Provide the (X, Y) coordinate of the cell's center where the given text is located.  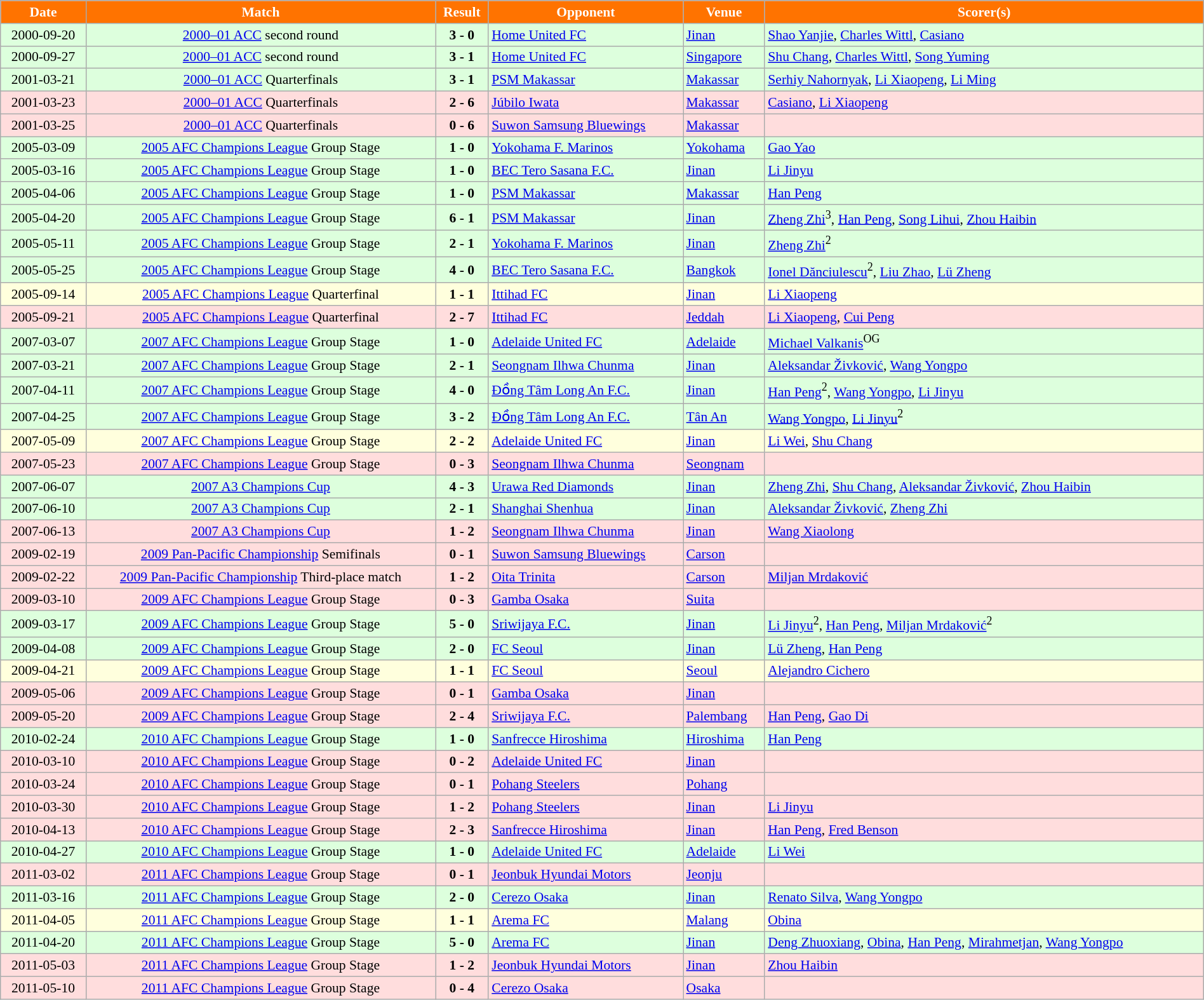
3 - 0 (462, 35)
2001-03-21 (43, 80)
Oita Trinita (585, 577)
2009-03-10 (43, 600)
2005-09-21 (43, 317)
Han Peng, Gao Di (984, 717)
Obina (984, 920)
2005-03-09 (43, 148)
Jeddah (724, 317)
2000-09-20 (43, 35)
Li Xiaopeng, Cui Peng (984, 317)
2011-05-03 (43, 966)
2009-04-08 (43, 649)
6 - 1 (462, 217)
2005-05-11 (43, 244)
2 - 2 (462, 442)
2007-05-23 (43, 464)
Aleksandar Živković, Wang Yongpo (984, 366)
2009 Pan-Pacific Championship Semifinals (260, 555)
Tân An (724, 417)
Miljan Mrdaković (984, 577)
2009 Pan-Pacific Championship Third-place match (260, 577)
2007-04-11 (43, 390)
2005-04-06 (43, 193)
Aleksandar Živković, Zheng Zhi (984, 509)
Lü Zheng, Han Peng (984, 649)
Zheng Zhi3, Han Peng, Song Lihui, Zhou Haibin (984, 217)
Deng Zhuoxiang, Obina, Han Peng, Mirahmetjan, Wang Yongpo (984, 943)
2010-03-24 (43, 785)
2010-02-24 (43, 739)
Ionel Dănciulescu2, Liu Zhao, Lü Zheng (984, 269)
Singapore (724, 57)
2010-04-27 (43, 853)
2007-06-07 (43, 487)
Pohang (724, 785)
Li Xiaopeng (984, 295)
0 - 2 (462, 762)
Michael ValkanisOG (984, 342)
Alejandro Cichero (984, 672)
2 - 3 (462, 830)
2 - 7 (462, 317)
Han Peng2, Wang Yongpo, Li Jinyu (984, 390)
2007-03-21 (43, 366)
Renato Silva, Wang Yongpo (984, 898)
Result (462, 12)
Palembang (724, 717)
Match (260, 12)
2007-06-10 (43, 509)
2011-03-16 (43, 898)
2009-03-17 (43, 624)
2011-05-10 (43, 988)
Seoul (724, 672)
Jeonju (724, 875)
Júbilo Iwata (585, 103)
2001-03-25 (43, 125)
2009-05-20 (43, 717)
2007-03-07 (43, 342)
3 - 2 (462, 417)
2005-09-14 (43, 295)
Yokohama (724, 148)
Serhiy Nahornyak, Li Xiaopeng, Li Ming (984, 80)
2 - 4 (462, 717)
Gao Yao (984, 148)
Li Wei (984, 853)
Venue (724, 12)
Shao Yanjie, Charles Wittl, Casiano (984, 35)
Opponent (585, 12)
Date (43, 12)
2010-03-30 (43, 807)
2007-06-13 (43, 532)
2001-03-23 (43, 103)
0 - 4 (462, 988)
Wang Xiaolong (984, 532)
Zheng Zhi, Shu Chang, Aleksandar Živković, Zhou Haibin (984, 487)
Bangkok (724, 269)
Zhou Haibin (984, 966)
Han Peng, Fred Benson (984, 830)
2009-05-06 (43, 694)
2007-05-09 (43, 442)
2000-09-27 (43, 57)
Zheng Zhi2 (984, 244)
2010-03-10 (43, 762)
Shu Chang, Charles Wittl, Song Yuming (984, 57)
Urawa Red Diamonds (585, 487)
2 - 6 (462, 103)
2005-05-25 (43, 269)
Li Wei, Shu Chang (984, 442)
2009-02-22 (43, 577)
4 - 3 (462, 487)
Casiano, Li Xiaopeng (984, 103)
2011-04-05 (43, 920)
2009-02-19 (43, 555)
Wang Yongpo, Li Jinyu2 (984, 417)
Hiroshima (724, 739)
Li Jinyu2, Han Peng, Miljan Mrdaković2 (984, 624)
Shanghai Shenhua (585, 509)
Malang (724, 920)
2005-04-20 (43, 217)
0 - 6 (462, 125)
2010-04-13 (43, 830)
2007-04-25 (43, 417)
2011-03-02 (43, 875)
2011-04-20 (43, 943)
Osaka (724, 988)
2009-04-21 (43, 672)
Suita (724, 600)
Scorer(s) (984, 12)
2005-03-16 (43, 171)
Seongnam (724, 464)
